Return the (x, y) coordinate for the center point of the cell that contains the specified text.  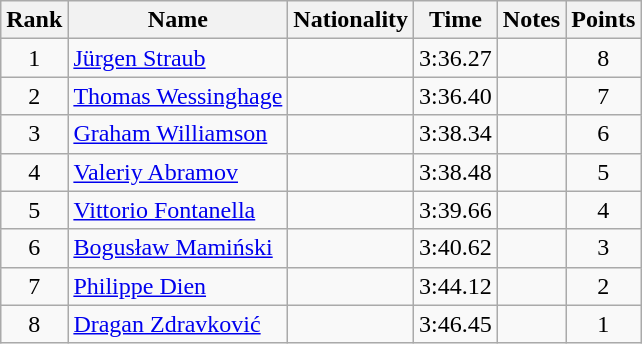
Vittorio Fontanella (178, 210)
3:44.12 (456, 286)
Points (604, 20)
Rank (34, 20)
Time (456, 20)
3:38.34 (456, 134)
Graham Williamson (178, 134)
Valeriy Abramov (178, 172)
Notes (531, 20)
Dragan Zdravković (178, 324)
3:46.45 (456, 324)
Nationality (351, 20)
3:36.40 (456, 96)
Name (178, 20)
3:40.62 (456, 248)
Philippe Dien (178, 286)
Bogusław Mamiński (178, 248)
Jürgen Straub (178, 58)
Thomas Wessinghage (178, 96)
3:38.48 (456, 172)
3:36.27 (456, 58)
3:39.66 (456, 210)
